Detect which cell encompasses the target text, then output its (x, y) center coordinate. 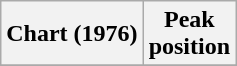
Chart (1976) (72, 34)
Peakposition (189, 34)
